Return the [X, Y] coordinate for the center point of the cell that contains the specified text.  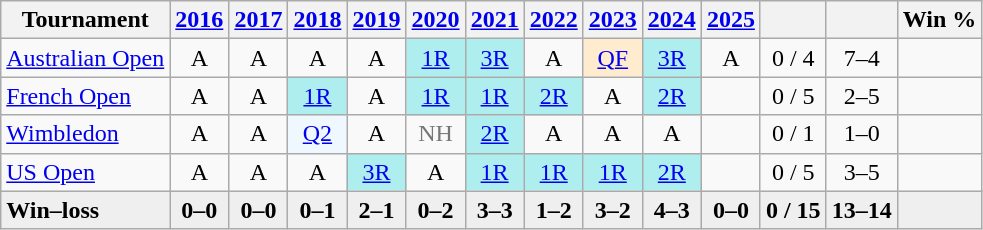
2–1 [376, 210]
2023 [612, 20]
0–2 [436, 210]
Win % [940, 20]
13–14 [862, 210]
QF [612, 58]
3–5 [862, 172]
2016 [200, 20]
2021 [494, 20]
Q2 [318, 134]
Win–loss [86, 210]
0 / 15 [793, 210]
Wimbledon [86, 134]
4–3 [672, 210]
2020 [436, 20]
7–4 [862, 58]
0 / 4 [793, 58]
Tournament [86, 20]
2025 [730, 20]
3–3 [494, 210]
NH [436, 134]
0 / 1 [793, 134]
2–5 [862, 96]
0–1 [318, 210]
1–2 [554, 210]
2024 [672, 20]
2017 [258, 20]
3–2 [612, 210]
2019 [376, 20]
French Open [86, 96]
2022 [554, 20]
2018 [318, 20]
US Open [86, 172]
1–0 [862, 134]
Australian Open [86, 58]
